Pinpoint the cell where the given text exists, returning its (X, Y) midpoint coordinate. 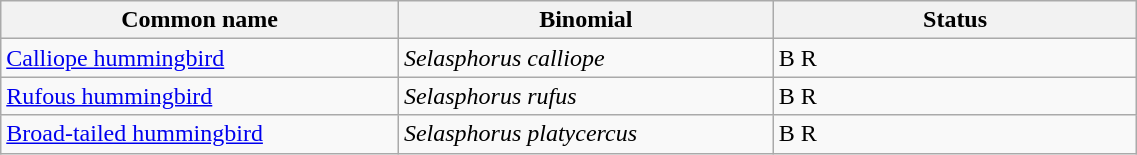
Selasphorus platycercus (586, 134)
Calliope hummingbird (200, 58)
Selasphorus rufus (586, 96)
Common name (200, 20)
Status (955, 20)
Binomial (586, 20)
Broad-tailed hummingbird (200, 134)
Selasphorus calliope (586, 58)
Rufous hummingbird (200, 96)
